Scan for the cell matching the given text and deliver its (X, Y) coordinate at center. 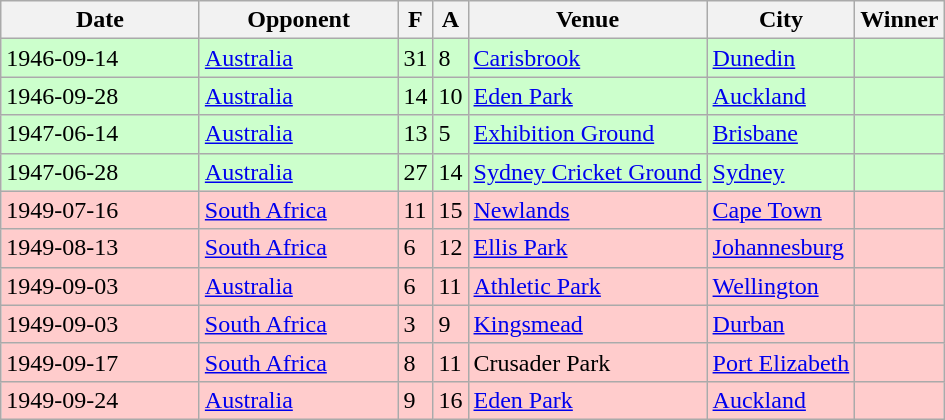
1949-09-24 (100, 400)
1946-09-14 (100, 58)
Date (100, 20)
Sydney Cricket Ground (588, 172)
Sydney (781, 172)
3 (416, 324)
5 (450, 134)
15 (450, 210)
Athletic Park (588, 286)
1949-09-17 (100, 362)
Newlands (588, 210)
F (416, 20)
1946-09-28 (100, 96)
Ellis Park (588, 248)
Opponent (298, 20)
Wellington (781, 286)
12 (450, 248)
Venue (588, 20)
16 (450, 400)
1949-08-13 (100, 248)
10 (450, 96)
13 (416, 134)
Johannesburg (781, 248)
Cape Town (781, 210)
1947-06-28 (100, 172)
1947-06-14 (100, 134)
Exhibition Ground (588, 134)
Brisbane (781, 134)
27 (416, 172)
Durban (781, 324)
A (450, 20)
City (781, 20)
31 (416, 58)
Dunedin (781, 58)
Carisbrook (588, 58)
Kingsmead (588, 324)
Crusader Park (588, 362)
Winner (900, 20)
1949-07-16 (100, 210)
Port Elizabeth (781, 362)
